For the text-containing cell, return its midpoint in [X, Y] coordinate format. 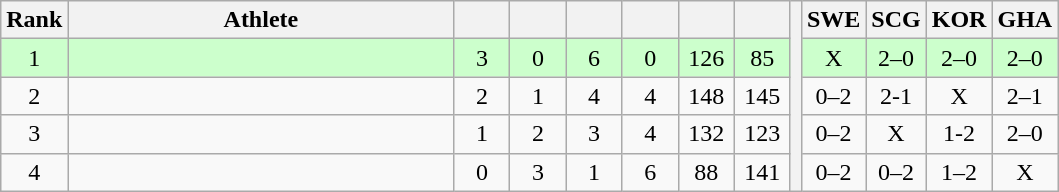
126 [706, 58]
88 [706, 172]
148 [706, 96]
Athlete [261, 20]
145 [762, 96]
1-2 [959, 134]
SWE [833, 20]
141 [762, 172]
2–1 [1025, 96]
123 [762, 134]
132 [706, 134]
SCG [896, 20]
GHA [1025, 20]
Rank [34, 20]
KOR [959, 20]
85 [762, 58]
1–2 [959, 172]
2-1 [896, 96]
